Return [X, Y] of the center of cell containing provided text 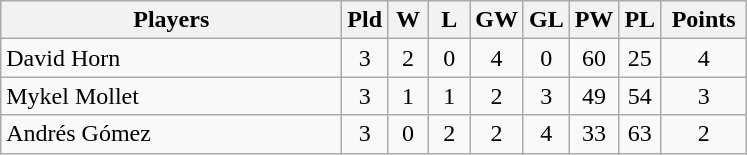
Mykel Mollet [172, 96]
60 [594, 58]
33 [594, 134]
49 [594, 96]
GW [497, 20]
W [408, 20]
25 [640, 58]
Points [704, 20]
Andrés Gómez [172, 134]
David Horn [172, 58]
GL [546, 20]
PW [594, 20]
Pld [365, 20]
63 [640, 134]
Players [172, 20]
PL [640, 20]
L [450, 20]
54 [640, 96]
